Return (X, Y) of the center of cell containing provided text 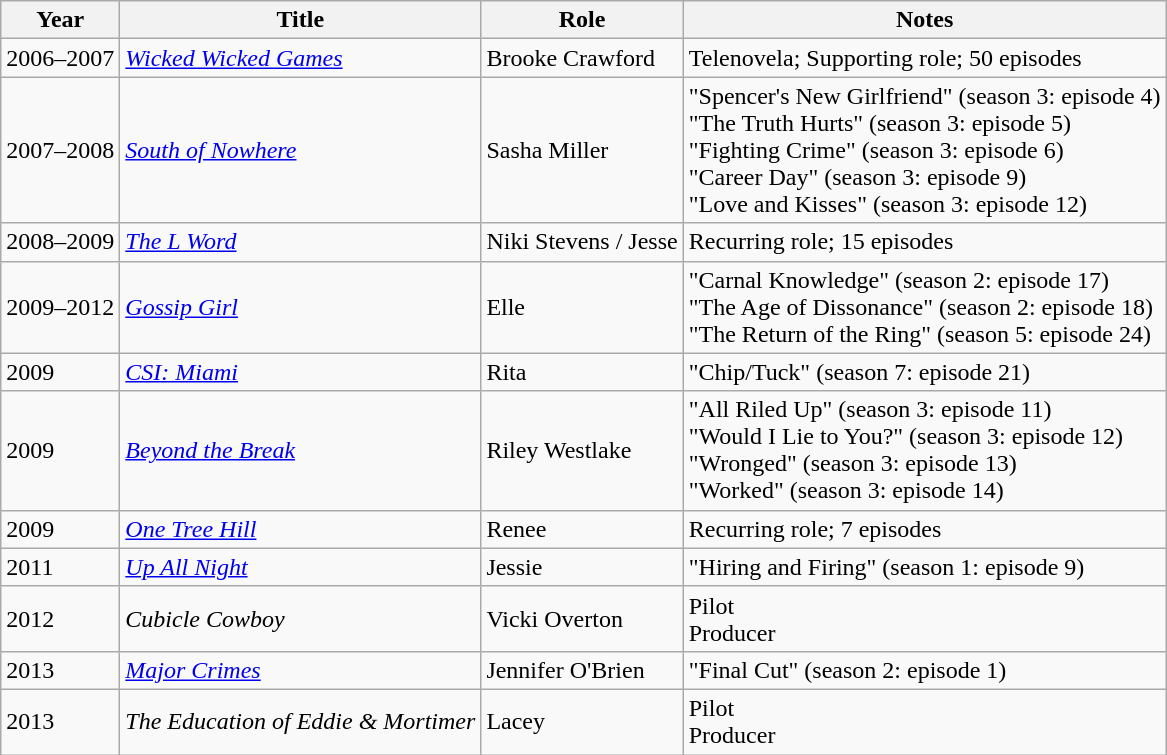
"Chip/Tuck" (season 7: episode 21) (924, 372)
Riley Westlake (582, 450)
Telenovela; Supporting role; 50 episodes (924, 58)
2008–2009 (60, 242)
2012 (60, 618)
Wicked Wicked Games (300, 58)
Elle (582, 307)
Jessie (582, 567)
Up All Night (300, 567)
"Hiring and Firing" (season 1: episode 9) (924, 567)
Renee (582, 529)
Brooke Crawford (582, 58)
2006–2007 (60, 58)
CSI: Miami (300, 372)
The Education of Eddie & Mortimer (300, 722)
2009–2012 (60, 307)
Role (582, 20)
Sasha Miller (582, 150)
Vicki Overton (582, 618)
Major Crimes (300, 670)
Beyond the Break (300, 450)
"Final Cut" (season 2: episode 1) (924, 670)
Niki Stevens / Jesse (582, 242)
South of Nowhere (300, 150)
2007–2008 (60, 150)
2011 (60, 567)
Title (300, 20)
Cubicle Cowboy (300, 618)
Lacey (582, 722)
Rita (582, 372)
Year (60, 20)
"All Riled Up" (season 3: episode 11)"Would I Lie to You?" (season 3: episode 12)"Wronged" (season 3: episode 13)"Worked" (season 3: episode 14) (924, 450)
One Tree Hill (300, 529)
Gossip Girl (300, 307)
Recurring role; 15 episodes (924, 242)
Jennifer O'Brien (582, 670)
Notes (924, 20)
"Carnal Knowledge" (season 2: episode 17)"The Age of Dissonance" (season 2: episode 18)"The Return of the Ring" (season 5: episode 24) (924, 307)
Recurring role; 7 episodes (924, 529)
The L Word (300, 242)
